Find where the given text appears and provide that cell's center as [X, Y] coordinate. 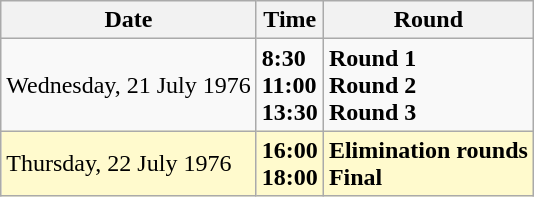
Elimination roundsFinal [428, 164]
Time [290, 20]
Thursday, 22 July 1976 [129, 164]
16:0018:00 [290, 164]
Round 1Round 2Round 3 [428, 85]
8:3011:0013:30 [290, 85]
Round [428, 20]
Wednesday, 21 July 1976 [129, 85]
Date [129, 20]
